Search for the cell housing the specified text and yield its (x, y) center coordinate. 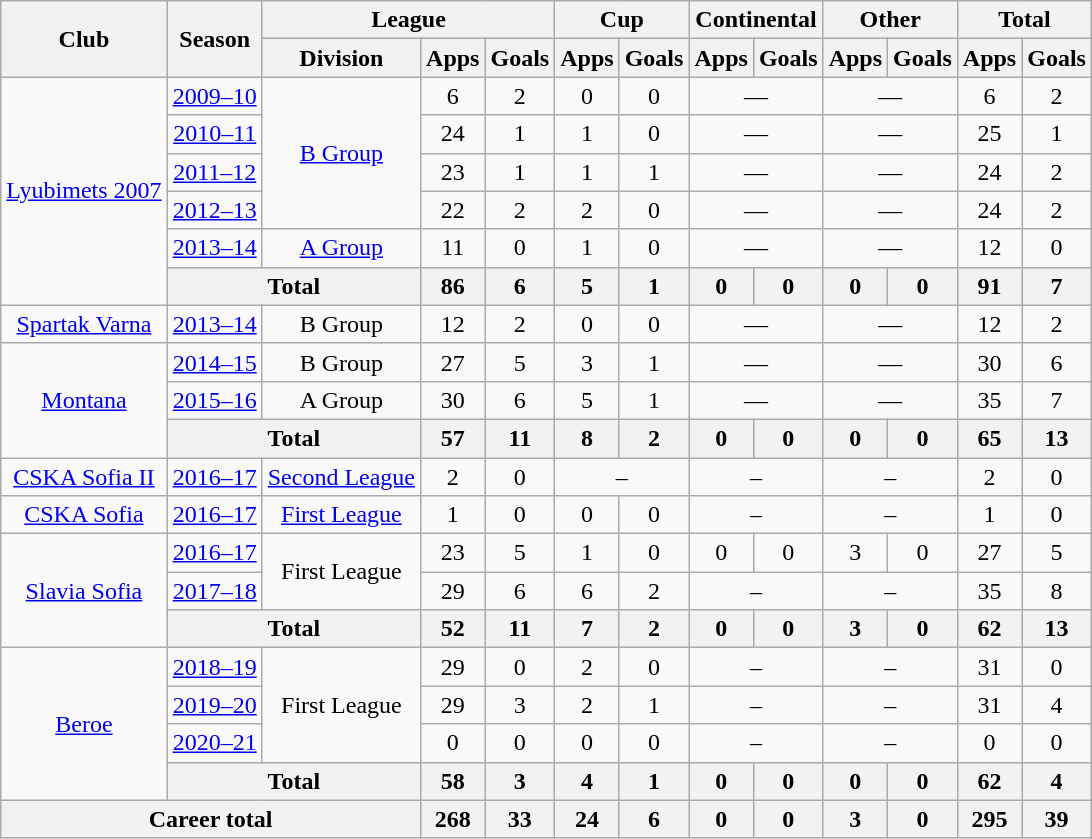
2011–12 (214, 172)
Second League (341, 477)
86 (453, 286)
Montana (84, 400)
Season (214, 39)
Career total (211, 819)
2009–10 (214, 96)
22 (453, 210)
Club (84, 39)
25 (989, 134)
League (408, 20)
2015–16 (214, 400)
Beroe (84, 724)
39 (1057, 819)
2020–21 (214, 743)
Spartak Varna (84, 324)
2017–18 (214, 591)
65 (989, 438)
2014–15 (214, 362)
Division (341, 58)
2018–19 (214, 667)
33 (520, 819)
CSKA Sofia (84, 515)
Other (890, 20)
2012–13 (214, 210)
Slavia Sofia (84, 591)
58 (453, 781)
268 (453, 819)
2019–20 (214, 705)
CSKA Sofia II (84, 477)
52 (453, 629)
Continental (756, 20)
295 (989, 819)
Lyubimets 2007 (84, 191)
Cup (622, 20)
91 (989, 286)
57 (453, 438)
2010–11 (214, 134)
